Locate the cell with the specified text and output its [x, y] center coordinate. 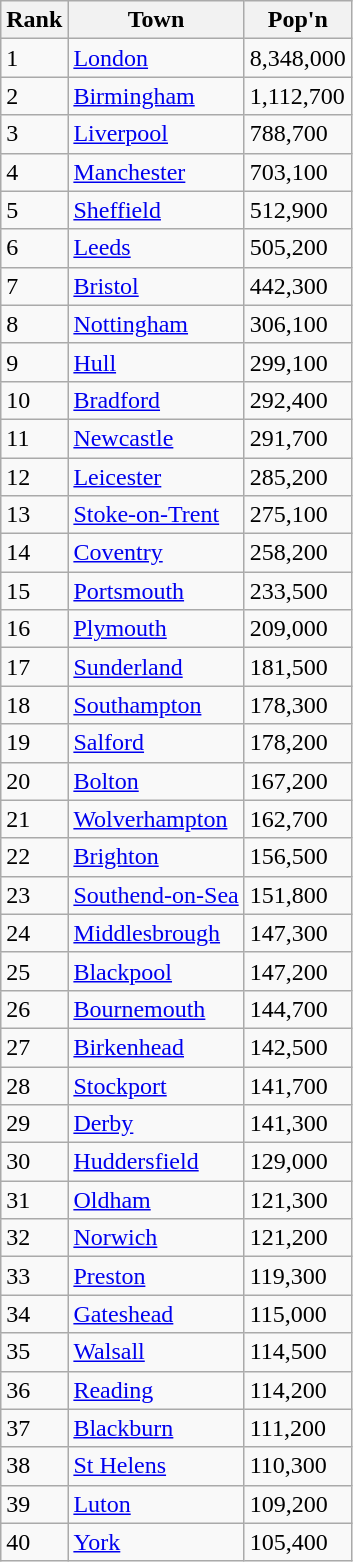
York [156, 1542]
27 [34, 1047]
Town [156, 20]
16 [34, 629]
147,200 [298, 971]
1,112,700 [298, 96]
Wolverhampton [156, 819]
114,500 [298, 1352]
Reading [156, 1390]
209,000 [298, 629]
111,200 [298, 1428]
788,700 [298, 134]
109,200 [298, 1504]
144,700 [298, 1009]
13 [34, 515]
21 [34, 819]
Bristol [156, 286]
Blackpool [156, 971]
7 [34, 286]
442,300 [298, 286]
Portsmouth [156, 591]
8 [34, 324]
147,300 [298, 933]
15 [34, 591]
39 [34, 1504]
18 [34, 705]
Plymouth [156, 629]
Gateshead [156, 1314]
9 [34, 362]
Birmingham [156, 96]
275,100 [298, 515]
178,300 [298, 705]
141,300 [298, 1124]
Sunderland [156, 667]
129,000 [298, 1162]
114,200 [298, 1390]
4 [34, 172]
8,348,000 [298, 58]
32 [34, 1238]
35 [34, 1352]
London [156, 58]
12 [34, 477]
1 [34, 58]
Bolton [156, 781]
St Helens [156, 1466]
14 [34, 553]
23 [34, 895]
26 [34, 1009]
22 [34, 857]
291,700 [298, 438]
181,500 [298, 667]
2 [34, 96]
Luton [156, 1504]
17 [34, 667]
233,500 [298, 591]
Salford [156, 743]
Hull [156, 362]
Rank [34, 20]
151,800 [298, 895]
Manchester [156, 172]
Southend-on-Sea [156, 895]
141,700 [298, 1085]
Leicester [156, 477]
Oldham [156, 1200]
20 [34, 781]
30 [34, 1162]
3 [34, 134]
115,000 [298, 1314]
110,300 [298, 1466]
Blackburn [156, 1428]
505,200 [298, 248]
Middlesbrough [156, 933]
31 [34, 1200]
Stockport [156, 1085]
Coventry [156, 553]
Newcastle [156, 438]
162,700 [298, 819]
25 [34, 971]
285,200 [298, 477]
24 [34, 933]
Bournemouth [156, 1009]
Derby [156, 1124]
258,200 [298, 553]
Preston [156, 1276]
292,400 [298, 400]
Liverpool [156, 134]
512,900 [298, 210]
6 [34, 248]
Norwich [156, 1238]
38 [34, 1466]
28 [34, 1085]
Walsall [156, 1352]
Nottingham [156, 324]
167,200 [298, 781]
Leeds [156, 248]
10 [34, 400]
Sheffield [156, 210]
Huddersfield [156, 1162]
142,500 [298, 1047]
34 [34, 1314]
Brighton [156, 857]
121,300 [298, 1200]
703,100 [298, 172]
Birkenhead [156, 1047]
Bradford [156, 400]
306,100 [298, 324]
40 [34, 1542]
178,200 [298, 743]
37 [34, 1428]
105,400 [298, 1542]
11 [34, 438]
156,500 [298, 857]
Southampton [156, 705]
299,100 [298, 362]
Pop'n [298, 20]
121,200 [298, 1238]
Stoke-on-Trent [156, 515]
19 [34, 743]
29 [34, 1124]
119,300 [298, 1276]
5 [34, 210]
36 [34, 1390]
33 [34, 1276]
